For the text-containing cell, return its midpoint in [x, y] coordinate format. 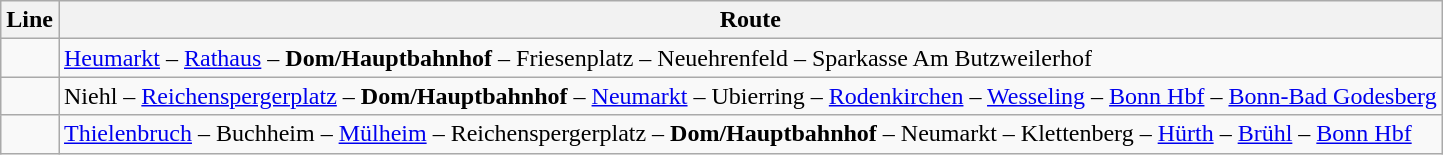
Thielenbruch – Buchheim – Mülheim – Reichenspergerplatz – Dom/Hauptbahnhof – Neumarkt – Klettenberg – Hürth – Brühl – Bonn Hbf [750, 134]
Niehl – Reichenspergerplatz – Dom/Hauptbahnhof – Neumarkt – Ubierring – Rodenkirchen – Wesseling – Bonn Hbf – Bonn-Bad Godesberg [750, 96]
Heumarkt – Rathaus – Dom/Hauptbahnhof – Friesenplatz – Neuehrenfeld – Sparkasse Am Butzweilerhof [750, 58]
Route [750, 20]
Line [30, 20]
